For the text-containing cell, return its midpoint in (x, y) coordinate format. 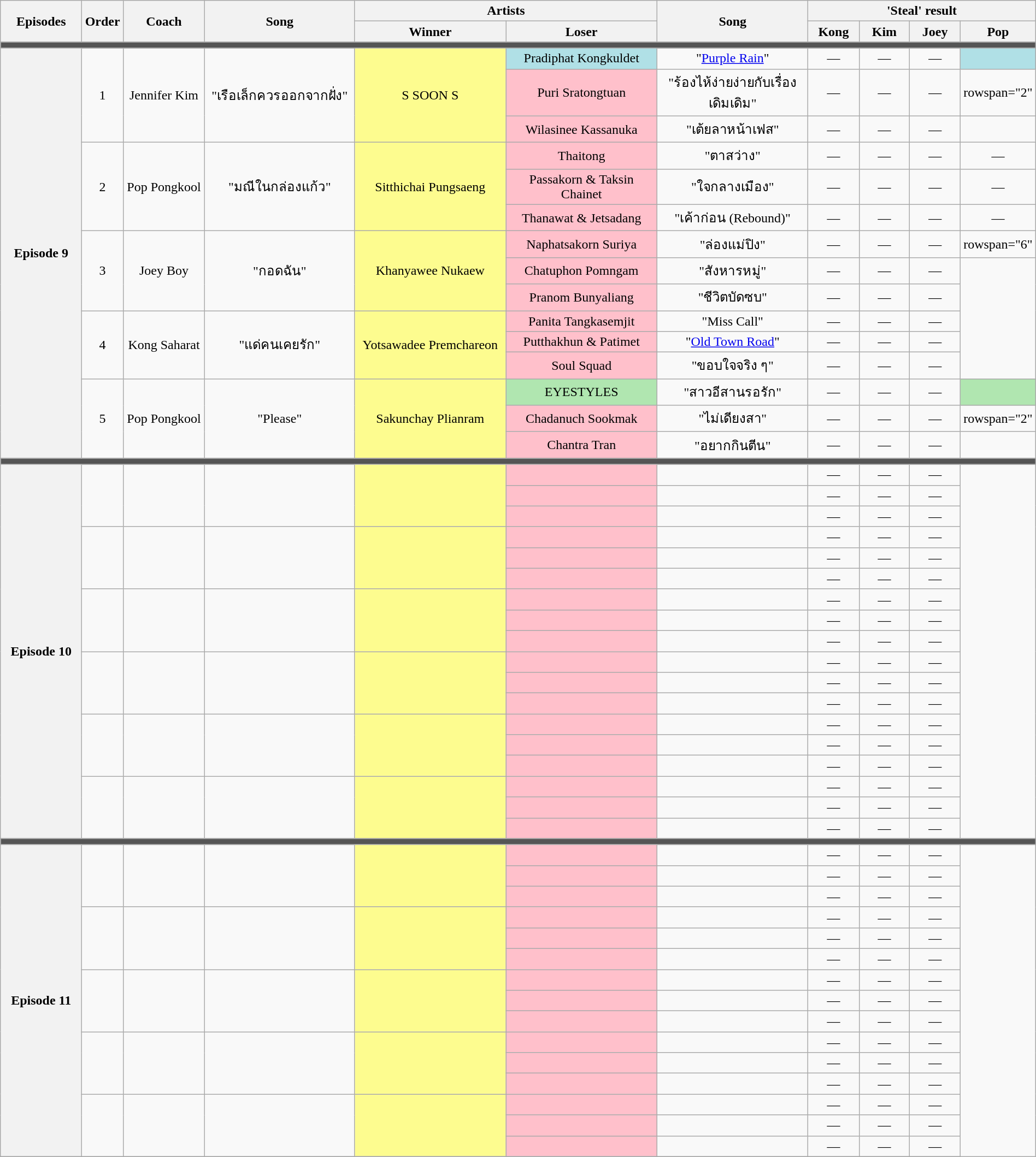
"แด่คนเคยรัก" (280, 344)
Wilasinee Kassanuka (581, 129)
"Miss Call" (733, 321)
Joey (935, 32)
"Purple Rain" (733, 58)
3 (103, 271)
EYESTYLES (581, 392)
Thanawat & Jetsadang (581, 217)
Sakunchay Plianram (431, 418)
Loser (581, 32)
Chatuphon Pomngam (581, 271)
Jennifer Kim (164, 95)
"ไม่เดียงสา" (733, 418)
Passakorn & Taksin Chainet (581, 187)
"ขอบใจจริง ๆ" (733, 366)
"เต้ยลาหน้าเฟส" (733, 129)
Kim (884, 32)
"เรือเล็กควรออกจากฝั่ง" (280, 95)
Putthakhun & Patimet (581, 342)
Khanyawee Nukaew (431, 271)
Order (103, 21)
"กอดฉัน" (280, 271)
"สาวอีสานรอรัก" (733, 392)
4 (103, 344)
Puri Sratongtuan (581, 92)
Kong Saharat (164, 344)
Coach (164, 21)
Winner (431, 32)
"ร้องไห้ง่ายง่ายกับเรื่องเดิมเดิม" (733, 92)
"Old Town Road" (733, 342)
"สังหารหมู่" (733, 271)
Panita Tangkasemjit (581, 321)
"มณีในกล่องแก้ว" (280, 187)
Yotsawadee Premchareon (431, 344)
'Steal' result (922, 11)
Chadanuch Sookmak (581, 418)
"ตาสว่าง" (733, 156)
"เค้าก่อน (Rebound)" (733, 217)
Episodes (42, 21)
Artists (506, 11)
Chantra Tran (581, 445)
Kong (834, 32)
"ใจกลางเมือง" (733, 187)
1 (103, 95)
"อยากกินตีน" (733, 445)
Episode 11 (42, 1001)
Soul Squad (581, 366)
"ชีวิตบัดซบ" (733, 297)
rowspan="6" (998, 245)
5 (103, 418)
Pop (998, 32)
Sitthichai Pungsaeng (431, 187)
Joey Boy (164, 271)
Pradiphat Kongkuldet (581, 58)
"ล่องแม่ปิง" (733, 245)
Episode 9 (42, 253)
2 (103, 187)
"Please" (280, 418)
Naphatsakorn Suriya (581, 245)
Thaitong (581, 156)
Pranom Bunyaliang (581, 297)
S SOON S (431, 95)
Episode 10 (42, 651)
